Determine the (x, y) coordinate at the center of the cell enclosing the given text.  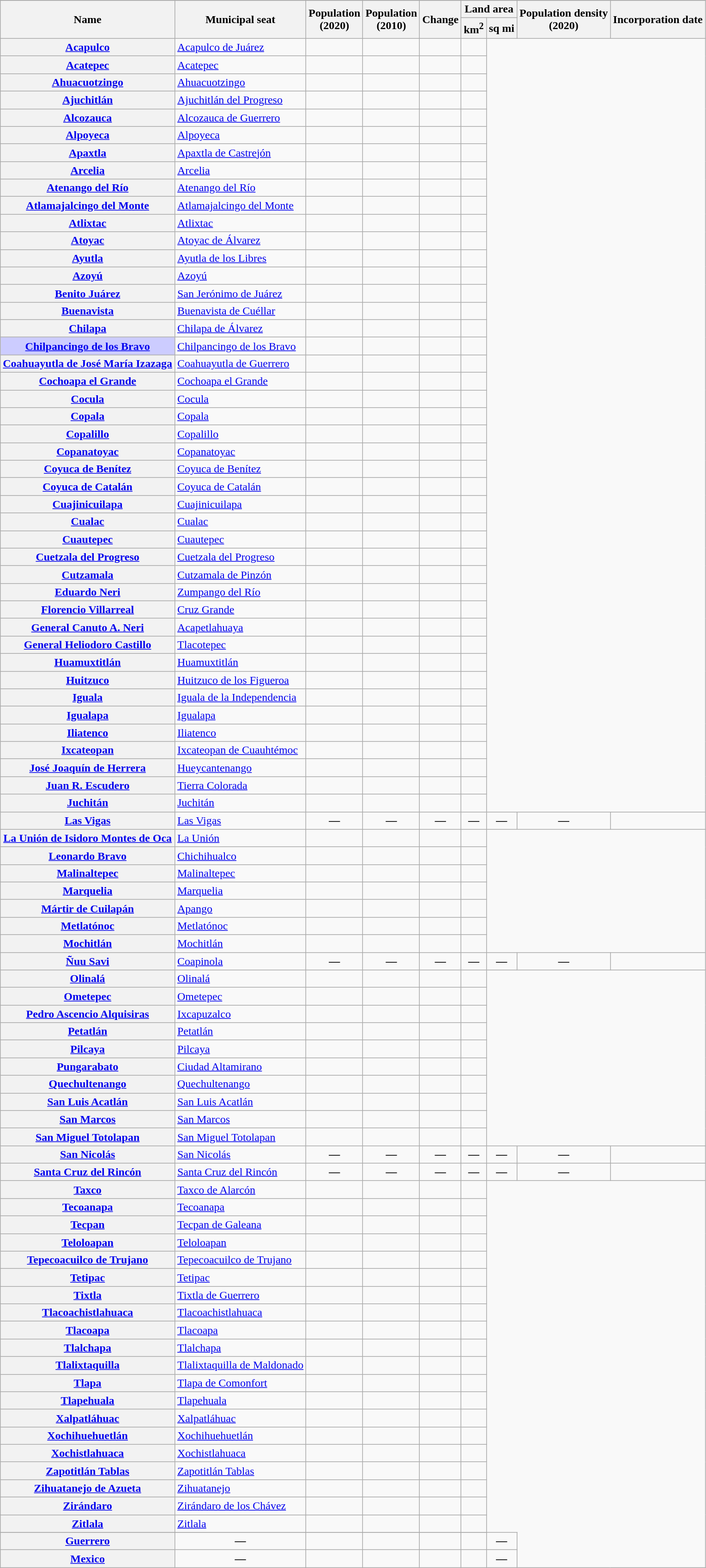
Coapinola (240, 961)
Atoyac (88, 241)
General Heliodoro Castillo (88, 645)
Zirándaro de los Chávez (240, 1506)
Zihuatanejo (240, 1488)
Huitzuco de los Figueroa (240, 680)
Chichihualco (240, 856)
Guerrero (88, 1541)
Incorporation date (658, 19)
Ajuchitlán (88, 100)
Alcozauca (88, 118)
Pedro Ascencio Alquisiras (88, 1014)
Change (440, 19)
Tierra Colorada (240, 785)
Eduardo Neri (88, 592)
General Canuto A. Neri (88, 627)
Chilapa (88, 328)
Buenavista de Cuéllar (240, 311)
La Unión (240, 838)
Coahuayutla de Guerrero (240, 363)
Huitzuco (88, 680)
Name (88, 19)
Tixtla de Guerrero (240, 1295)
Hueycantenango (240, 768)
Atoyac de Álvarez (240, 241)
Population density(2020) (564, 19)
Ixcateopan de Cuauhtémoc (240, 750)
Ixcapuzalco (240, 1014)
Zumpango del Río (240, 592)
Population(2010) (392, 19)
Tlacotepec (240, 645)
Tlalixtaquilla de Maldonado (240, 1365)
Alcozauca de Guerrero (240, 118)
Tecpan de Galeana (240, 1225)
sq mi (501, 29)
Florencio Villarreal (88, 609)
Tlapa (88, 1383)
Benito Juárez (88, 293)
San Jerónimo de Juárez (240, 293)
Coahuayutla de José María Izazaga (88, 363)
Zihuatanejo de Azueta (88, 1488)
Cutzamala (88, 574)
Ayutla (88, 258)
Ayutla de los Libres (240, 258)
Cutzamala de Pinzón (240, 574)
Chilapa de Álvarez (240, 328)
Juan R. Escudero (88, 785)
Cruz Grande (240, 609)
Taxco (88, 1189)
Ciudad Altamirano (240, 1067)
La Unión de Isidoro Montes de Oca (88, 838)
Population(2020) (334, 19)
Iguala de la Independencia (240, 698)
Ñuu Savi (88, 961)
Zirándaro (88, 1506)
Leonardo Bravo (88, 856)
Taxco de Alarcón (240, 1189)
Acapulco de Juárez (240, 47)
Tixtla (88, 1295)
Acapetlahuaya (240, 627)
Land area (489, 9)
Tecpan (88, 1225)
José Joaquín de Herrera (88, 768)
Pungarabato (88, 1067)
Tlalixtaquilla (88, 1365)
Mexico (88, 1559)
Municipal seat (240, 19)
Acapulco (88, 47)
Apaxtla (88, 153)
Ajuchitlán del Progreso (240, 100)
Mártir de Cuilapán (88, 908)
Tlapa de Comonfort (240, 1383)
Buenavista (88, 311)
Iguala (88, 698)
Apaxtla de Castrejón (240, 153)
km2 (474, 29)
Ixcateopan (88, 750)
Apango (240, 908)
